Return [X, Y] of the center of cell containing provided text 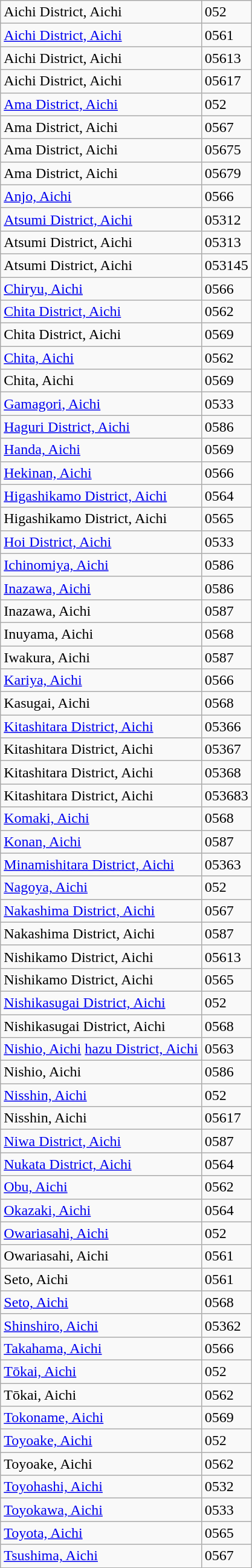
Nishio, Aichi [101, 1072]
Komaki, Aichi [101, 819]
Gamagori, Aichi [101, 404]
Ichinomiya, Aichi [101, 565]
Nagoya, Aichi [101, 888]
Nishio, Aichi hazu District, Aichi [101, 1049]
05363 [226, 865]
Iwakura, Aichi [101, 657]
05367 [226, 749]
Toyota, Aichi [101, 1533]
Nukata District, Aichi [101, 1164]
05362 [226, 1325]
Shinshiro, Aichi [101, 1325]
Niwa District, Aichi [101, 1141]
05313 [226, 242]
0563 [226, 1049]
05679 [226, 173]
Anjo, Aichi [101, 196]
Chiryu, Aichi [101, 289]
Tsushima, Aichi [101, 1556]
053683 [226, 796]
Konan, Aichi [101, 842]
0532 [226, 1487]
05675 [226, 150]
Obu, Aichi [101, 1187]
Kariya, Aichi [101, 680]
Kasugai, Aichi [101, 703]
Handa, Aichi [101, 450]
Haguri District, Aichi [101, 427]
Minamishitara District, Aichi [101, 865]
Hoi District, Aichi [101, 542]
Takahama, Aichi [101, 1348]
Toyokawa, Aichi [101, 1510]
05368 [226, 772]
Inuyama, Aichi [101, 634]
Hekinan, Aichi [101, 473]
05312 [226, 219]
053145 [226, 265]
Okazaki, Aichi [101, 1210]
Tokoname, Aichi [101, 1418]
05366 [226, 726]
Toyohashi, Aichi [101, 1487]
